For the text-containing cell, return its midpoint in (X, Y) coordinate format. 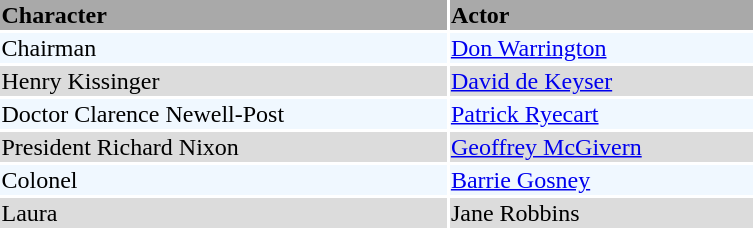
Actor (600, 15)
Character (223, 15)
Henry Kissinger (223, 81)
David de Keyser (600, 81)
Geoffrey McGivern (600, 147)
Chairman (223, 48)
Doctor Clarence Newell-Post (223, 114)
Laura (223, 213)
Barrie Gosney (600, 180)
Colonel (223, 180)
Patrick Ryecart (600, 114)
Jane Robbins (600, 213)
President Richard Nixon (223, 147)
Don Warrington (600, 48)
